Extract the [X, Y] coordinate from the center of the cell holding the provided text.  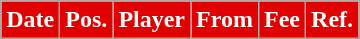
Date [30, 20]
From [225, 20]
Pos. [86, 20]
Fee [282, 20]
Ref. [332, 20]
Player [152, 20]
